For the text-containing cell, return its midpoint in (X, Y) coordinate format. 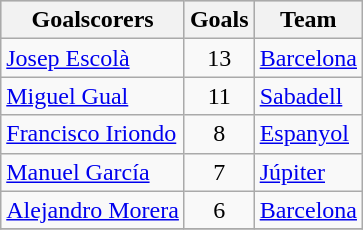
Miguel Gual (93, 96)
Espanyol (308, 134)
Francisco Iriondo (93, 134)
Josep Escolà (93, 58)
Goalscorers (93, 20)
Júpiter (308, 172)
13 (219, 58)
7 (219, 172)
Team (308, 20)
Alejandro Morera (93, 210)
11 (219, 96)
8 (219, 134)
Goals (219, 20)
Manuel García (93, 172)
Sabadell (308, 96)
6 (219, 210)
